Scan for the cell matching the given text and deliver its (x, y) coordinate at center. 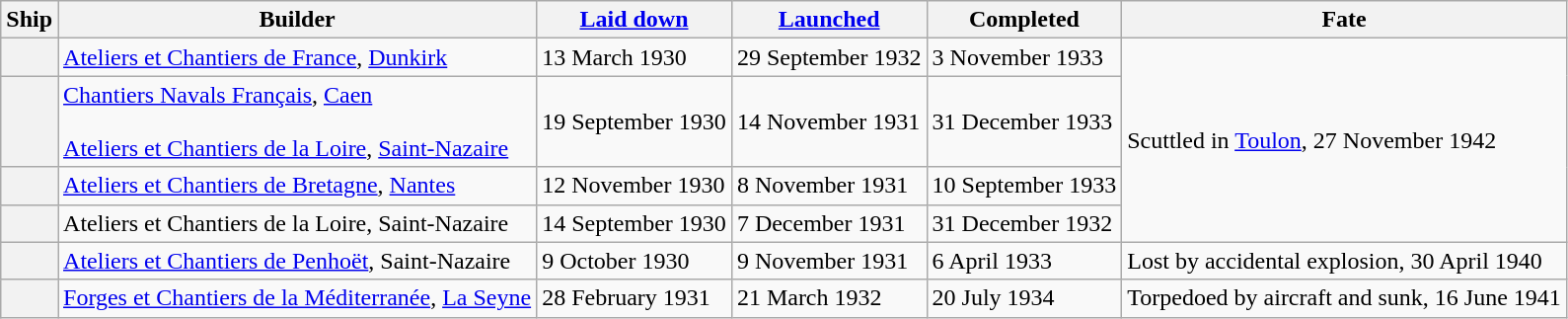
12 November 1930 (635, 186)
3 November 1933 (1024, 57)
21 March 1932 (829, 298)
9 October 1930 (635, 261)
31 December 1933 (1024, 121)
6 April 1933 (1024, 261)
Launched (829, 20)
28 February 1931 (635, 298)
13 March 1930 (635, 57)
Torpedoed by aircraft and sunk, 16 June 1941 (1344, 298)
Builder (298, 20)
Forges et Chantiers de la Méditerranée, La Seyne (298, 298)
Ateliers et Chantiers de la Loire, Saint-Nazaire (298, 223)
20 July 1934 (1024, 298)
Ateliers et Chantiers de Penhoët, Saint-Nazaire (298, 261)
8 November 1931 (829, 186)
Ateliers et Chantiers de Bretagne, Nantes (298, 186)
Laid down (635, 20)
Chantiers Navals Français, CaenAteliers et Chantiers de la Loire, Saint-Nazaire (298, 121)
14 September 1930 (635, 223)
Scuttled in Toulon, 27 November 1942 (1344, 140)
9 November 1931 (829, 261)
31 December 1932 (1024, 223)
14 November 1931 (829, 121)
Lost by accidental explosion, 30 April 1940 (1344, 261)
Completed (1024, 20)
Fate (1344, 20)
10 September 1933 (1024, 186)
Ship (30, 20)
29 September 1932 (829, 57)
19 September 1930 (635, 121)
7 December 1931 (829, 223)
Ateliers et Chantiers de France, Dunkirk (298, 57)
